For the text-containing cell, return its midpoint in [x, y] coordinate format. 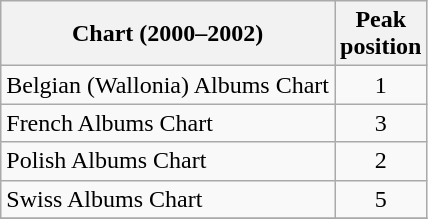
1 [380, 85]
French Albums Chart [168, 123]
Peakposition [380, 34]
3 [380, 123]
5 [380, 199]
2 [380, 161]
Polish Albums Chart [168, 161]
Chart (2000–2002) [168, 34]
Belgian (Wallonia) Albums Chart [168, 85]
Swiss Albums Chart [168, 199]
